For the text-containing cell, return its midpoint in (x, y) coordinate format. 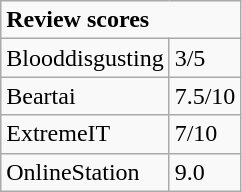
Blooddisgusting (85, 58)
ExtremeIT (85, 134)
9.0 (205, 172)
Review scores (121, 20)
Beartai (85, 96)
3/5 (205, 58)
OnlineStation (85, 172)
7.5/10 (205, 96)
7/10 (205, 134)
